Identify which cell holds the provided text, then report its [x, y] central coordinate. 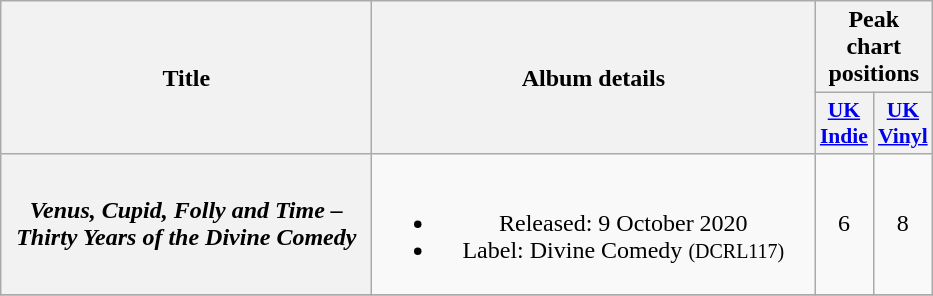
Released: 9 October 2020Label: Divine Comedy (DCRL117) [594, 224]
Album details [594, 78]
Venus, Cupid, Folly and Time – Thirty Years of the Divine Comedy [186, 224]
6 [844, 224]
UKIndie [844, 124]
UKVinyl [903, 124]
Peak chart positions [874, 47]
Title [186, 78]
8 [903, 224]
